Capture the cell that displays the provided text and extract its [X, Y] central coordinate. 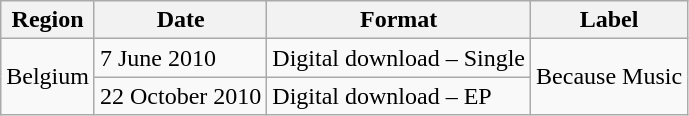
Digital download – Single [399, 58]
Because Music [610, 77]
Label [610, 20]
Format [399, 20]
Belgium [48, 77]
7 June 2010 [180, 58]
22 October 2010 [180, 96]
Digital download – EP [399, 96]
Date [180, 20]
Region [48, 20]
